From the cell containing the given text, extract its center point as [x, y] coordinate. 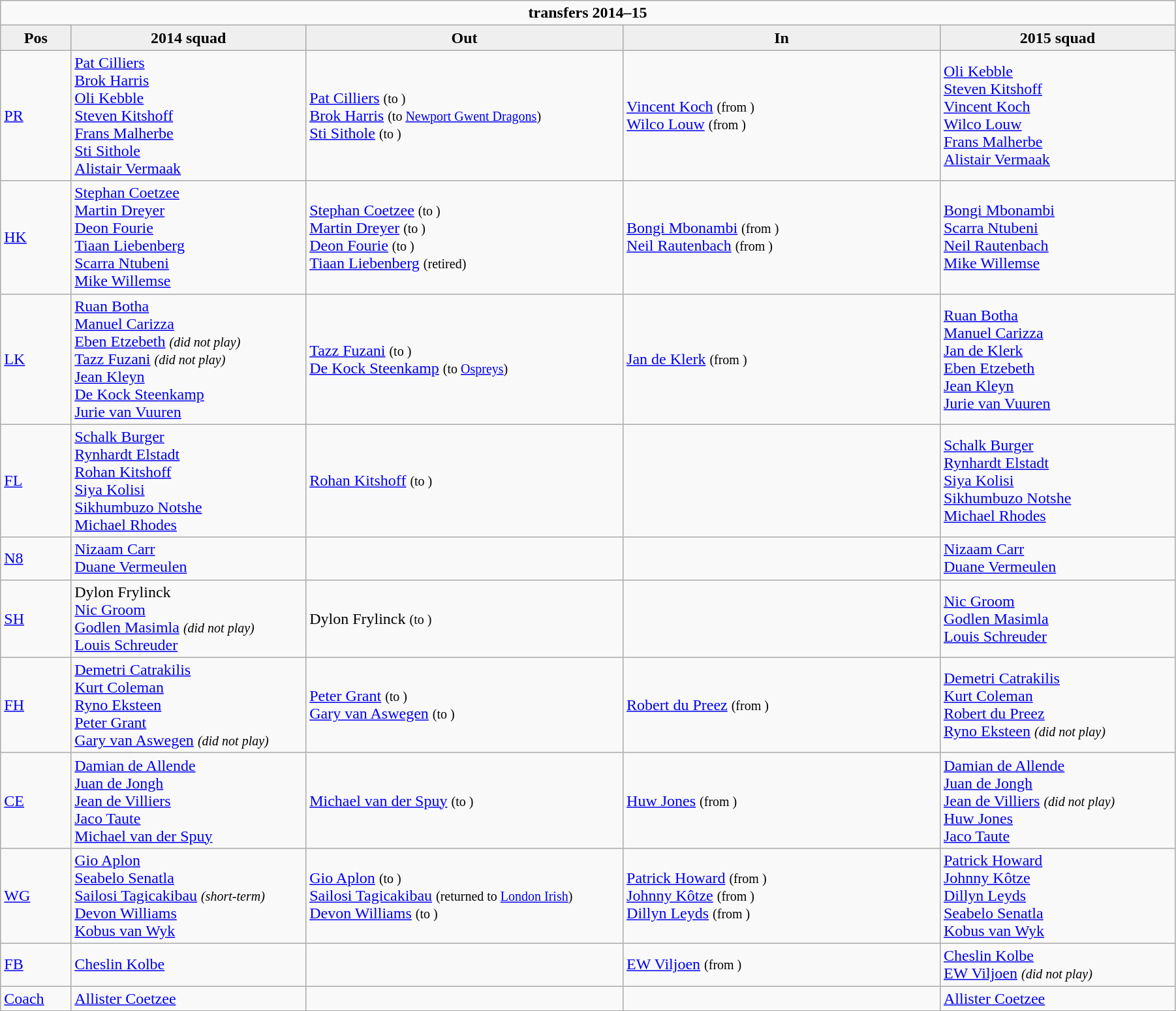
Stephan Coetzee (to ) Martin Dreyer (to ) Deon Fourie (to ) Tiaan Liebenberg (retired) [465, 238]
Out [465, 38]
Nic GroomGodlen MasimlaLouis Schreuder [1057, 619]
Bongi Mbonambi (from ) Neil Rautenbach (from ) [782, 238]
Michael van der Spuy (to ) [465, 800]
PR [36, 116]
Dylon FrylinckNic GroomGodlen Masimla (did not play)Louis Schreuder [189, 619]
HK [36, 238]
Ruan BothaManuel CarizzaJan de KlerkEben EtzebethJean KleynJurie van Vuuren [1057, 359]
WG [36, 895]
Tazz Fuzani (to ) De Kock Steenkamp (to Ospreys) [465, 359]
Pat CilliersBrok HarrisOli KebbleSteven KitshoffFrans MalherbeSti SitholeAlistair Vermaak [189, 116]
Dylon Frylinck (to ) [465, 619]
CE [36, 800]
Patrick Howard (from ) Johnny Kôtze (from ) Dillyn Leyds (from ) [782, 895]
Ruan BothaManuel CarizzaEben Etzebeth (did not play)Tazz Fuzani (did not play)Jean KleynDe Kock SteenkampJurie van Vuuren [189, 359]
Gio Aplon (to ) Sailosi Tagicakibau (returned to London Irish) Devon Williams (to ) [465, 895]
Demetri CatrakilisKurt ColemanRobert du PreezRyno Eksteen (did not play) [1057, 705]
FB [36, 965]
Oli KebbleSteven KitshoffVincent KochWilco LouwFrans MalherbeAlistair Vermaak [1057, 116]
LK [36, 359]
Pos [36, 38]
2015 squad [1057, 38]
FL [36, 480]
SH [36, 619]
Patrick HowardJohnny KôtzeDillyn LeydsSeabelo SenatlaKobus van Wyk [1057, 895]
Coach [36, 998]
Bongi MbonambiScarra NtubeniNeil RautenbachMike Willemse [1057, 238]
N8 [36, 559]
Gio AplonSeabelo SenatlaSailosi Tagicakibau (short-term)Devon WilliamsKobus van Wyk [189, 895]
Huw Jones (from ) [782, 800]
Schalk BurgerRynhardt ElstadtSiya KolisiSikhumbuzo NotsheMichael Rhodes [1057, 480]
transfers 2014–15 [588, 13]
Vincent Koch (from ) Wilco Louw (from ) [782, 116]
EW Viljoen (from ) [782, 965]
Cheslin KolbeEW Viljoen (did not play) [1057, 965]
Cheslin Kolbe [189, 965]
Jan de Klerk (from ) [782, 359]
Pat Cilliers (to ) Brok Harris (to Newport Gwent Dragons) Sti Sithole (to ) [465, 116]
FH [36, 705]
Stephan CoetzeeMartin DreyerDeon FourieTiaan LiebenbergScarra NtubeniMike Willemse [189, 238]
In [782, 38]
Damian de AllendeJuan de JonghJean de VilliersJaco TauteMichael van der Spuy [189, 800]
Robert du Preez (from ) [782, 705]
Damian de AllendeJuan de JonghJean de Villiers (did not play)Huw JonesJaco Taute [1057, 800]
Peter Grant (to ) Gary van Aswegen (to ) [465, 705]
Demetri CatrakilisKurt ColemanRyno EksteenPeter GrantGary van Aswegen (did not play) [189, 705]
Schalk BurgerRynhardt ElstadtRohan KitshoffSiya KolisiSikhumbuzo NotsheMichael Rhodes [189, 480]
2014 squad [189, 38]
Rohan Kitshoff (to ) [465, 480]
